Determine the (x, y) coordinate at the center of the cell enclosing the given text.  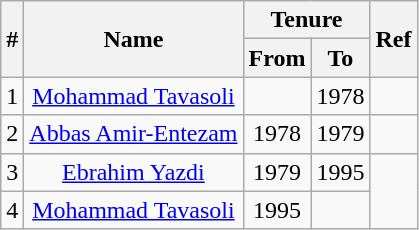
Ebrahim Yazdi (134, 172)
1 (12, 96)
To (340, 58)
4 (12, 210)
From (277, 58)
3 (12, 172)
2 (12, 134)
Ref (394, 39)
# (12, 39)
Tenure (306, 20)
Abbas Amir-Entezam (134, 134)
Name (134, 39)
